Output the (x, y) coordinate of the center of the cell containing the given text.  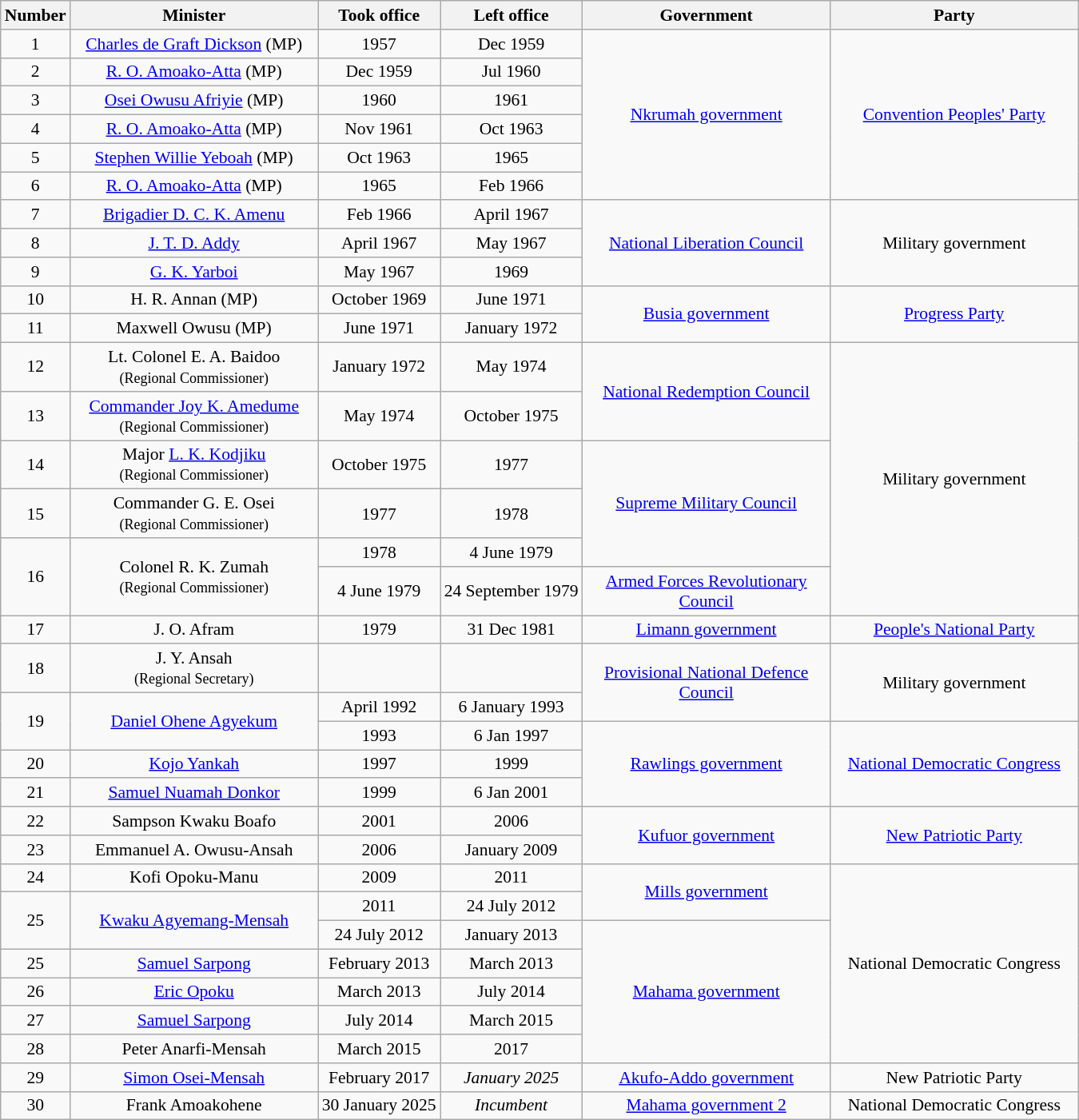
2017 (512, 1049)
17 (35, 630)
30 January 2025 (379, 1106)
2001 (379, 821)
Minister (194, 15)
15 (35, 513)
Osei Owusu Afriyie (MP) (194, 101)
4 (35, 130)
Limann government (707, 630)
Simon Osei-Mensah (194, 1078)
Kofi Opoku-Manu (194, 878)
February 2017 (379, 1078)
Commander G. E. Osei(Regional Commissioner) (194, 513)
9 (35, 272)
Colonel R. K. Zumah(Regional Commissioner) (194, 577)
31 Dec 1981 (512, 630)
Charles de Graft Dickson (MP) (194, 44)
14 (35, 465)
April 1992 (379, 707)
6 Jan 1997 (512, 735)
Emmanuel A. Owusu-Ansah (194, 850)
22 (35, 821)
28 (35, 1049)
Samuel Nuamah Donkor (194, 793)
Mahama government (707, 992)
24 September 1979 (512, 592)
18 (35, 668)
6 January 1993 (512, 707)
Government (707, 15)
J. O. Afram (194, 630)
27 (35, 1021)
Daniel Ohene Agyekum (194, 721)
Progress Party (954, 313)
Convention Peoples' Party (954, 115)
6 (35, 186)
21 (35, 793)
Party (954, 15)
Major L. K. Kodjiku(Regional Commissioner) (194, 465)
1979 (379, 630)
Left office (512, 15)
January 2013 (512, 935)
Brigadier D. C. K. Amenu (194, 215)
24 (35, 878)
2009 (379, 878)
1961 (512, 101)
1997 (379, 764)
1993 (379, 735)
Supreme Military Council (707, 504)
12 (35, 368)
Frank Amoakohene (194, 1106)
Kojo Yankah (194, 764)
Maxwell Owusu (MP) (194, 329)
20 (35, 764)
Rawlings government (707, 764)
Kufuor government (707, 835)
Kwaku Agyemang-Mensah (194, 921)
Eric Opoku (194, 992)
19 (35, 721)
10 (35, 300)
Number (35, 15)
8 (35, 243)
January 2009 (512, 850)
Provisional National Defence Council (707, 683)
26 (35, 992)
Sampson Kwaku Boafo (194, 821)
J. Y. Ansah(Regional Secretary) (194, 668)
Stephen Willie Yeboah (MP) (194, 157)
J. T. D. Addy (194, 243)
Incumbent (512, 1106)
Jul 1960 (512, 72)
2 (35, 72)
Mahama government 2 (707, 1106)
National Liberation Council (707, 243)
3 (35, 101)
16 (35, 577)
February 2013 (379, 963)
Armed Forces Revolutionary Council (707, 592)
Mills government (707, 892)
29 (35, 1078)
H. R. Annan (MP) (194, 300)
January 2025 (512, 1078)
Took office (379, 15)
1 (35, 44)
6 Jan 2001 (512, 793)
5 (35, 157)
Akufo-Addo government (707, 1078)
Lt. Colonel E. A. Baidoo(Regional Commissioner) (194, 368)
Nov 1961 (379, 130)
1957 (379, 44)
G. K. Yarboi (194, 272)
Peter Anarfi-Mensah (194, 1049)
30 (35, 1106)
National Redemption Council (707, 392)
1960 (379, 101)
People's National Party (954, 630)
13 (35, 416)
Commander Joy K. Amedume(Regional Commissioner) (194, 416)
23 (35, 850)
Nkrumah government (707, 115)
Busia government (707, 313)
7 (35, 215)
1969 (512, 272)
11 (35, 329)
October 1969 (379, 300)
